For the text-containing cell, return its midpoint in (X, Y) coordinate format. 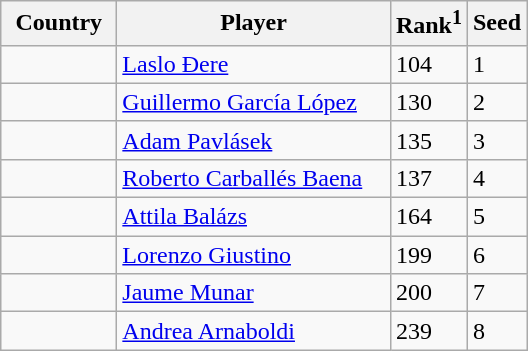
2 (496, 102)
3 (496, 140)
130 (428, 102)
Seed (496, 24)
Roberto Carballés Baena (254, 178)
Rank1 (428, 24)
7 (496, 293)
6 (496, 255)
137 (428, 178)
Jaume Munar (254, 293)
Guillermo García López (254, 102)
5 (496, 217)
135 (428, 140)
Lorenzo Giustino (254, 255)
Attila Balázs (254, 217)
199 (428, 255)
Laslo Đere (254, 64)
Country (59, 24)
Player (254, 24)
1 (496, 64)
239 (428, 331)
104 (428, 64)
200 (428, 293)
4 (496, 178)
Andrea Arnaboldi (254, 331)
164 (428, 217)
Adam Pavlásek (254, 140)
8 (496, 331)
